Identify which cell holds the provided text, then report its (X, Y) central coordinate. 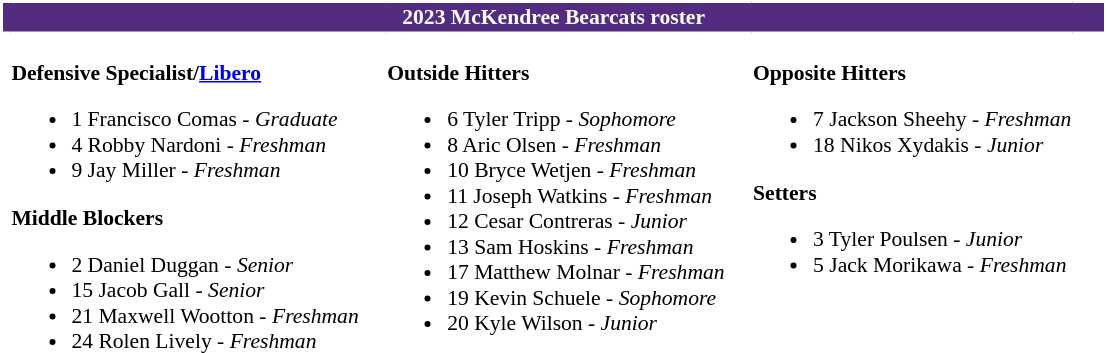
2023 McKendree Bearcats roster (554, 18)
